Provide the [X, Y] coordinate of the cell's center where the given text is located.  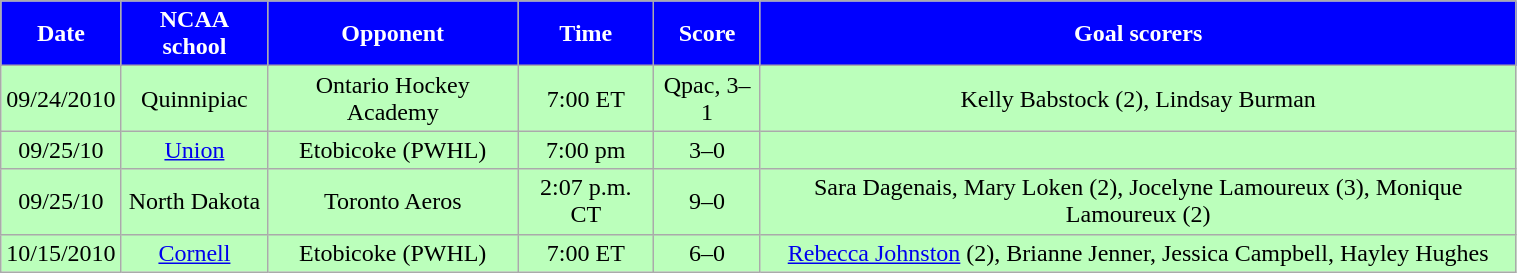
Qpac, 3–1 [707, 98]
Quinnipiac [194, 98]
9–0 [707, 202]
3–0 [707, 150]
09/24/2010 [61, 98]
Score [707, 34]
10/15/2010 [61, 253]
Kelly Babstock (2), Lindsay Burman [1138, 98]
7:00 pm [586, 150]
NCAA school [194, 34]
Ontario Hockey Academy [393, 98]
2:07 p.m. CT [586, 202]
6–0 [707, 253]
Date [61, 34]
Goal scorers [1138, 34]
Rebecca Johnston (2), Brianne Jenner, Jessica Campbell, Hayley Hughes [1138, 253]
Cornell [194, 253]
North Dakota [194, 202]
Time [586, 34]
Opponent [393, 34]
Toronto Aeros [393, 202]
Union [194, 150]
Sara Dagenais, Mary Loken (2), Jocelyne Lamoureux (3), Monique Lamoureux (2) [1138, 202]
